Search for the cell housing the specified text and yield its [X, Y] center coordinate. 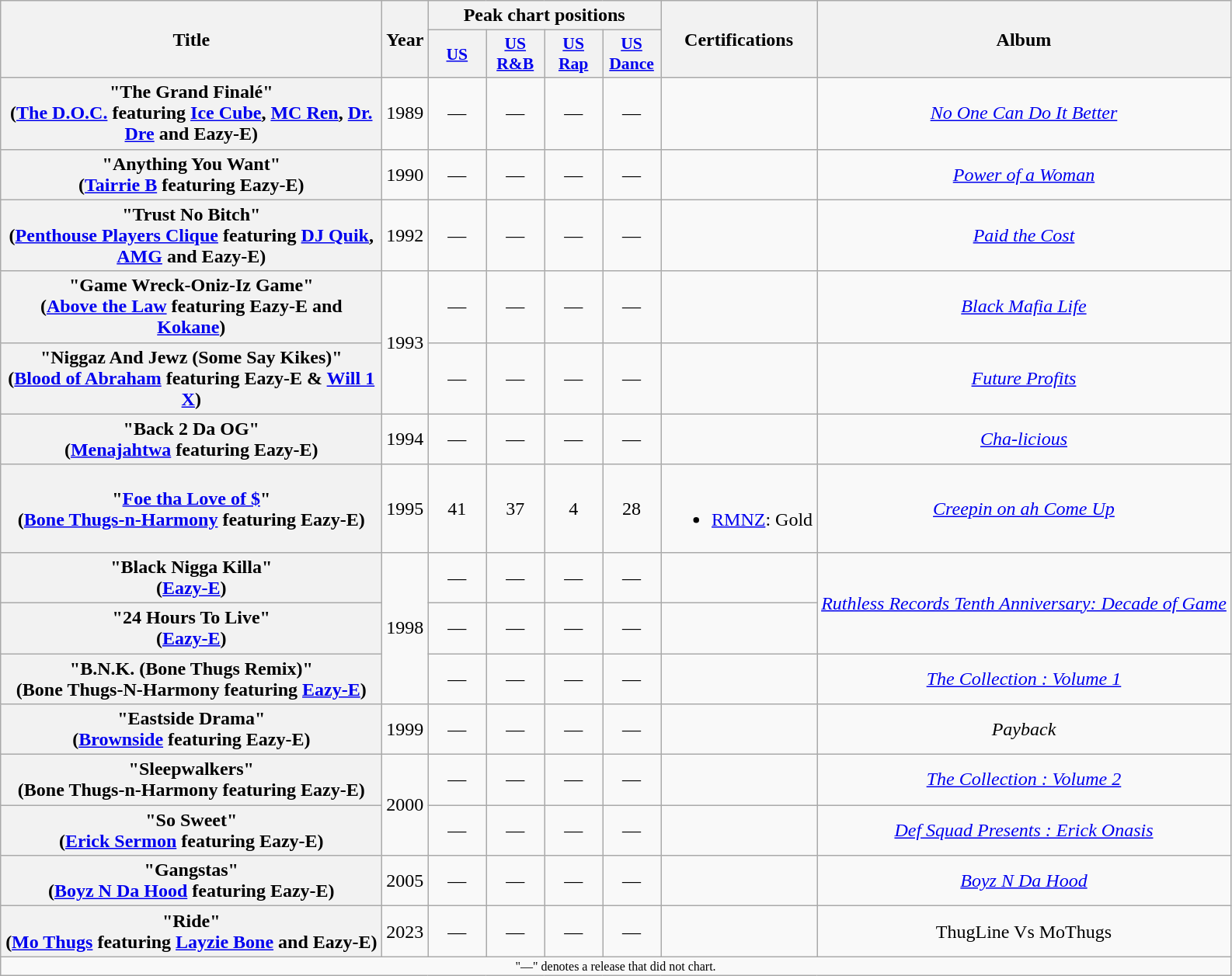
"The Grand Finalé"(The D.O.C. featuring Ice Cube, MC Ren, Dr. Dre and Eazy-E) [191, 113]
US R&B [516, 54]
Certifications [738, 39]
Year [405, 39]
Ruthless Records Tenth Anniversary: Decade of Game [1024, 603]
1990 [405, 174]
Black Mafia Life [1024, 307]
"Gangstas"(Boyz N Da Hood featuring Eazy-E) [191, 880]
Cha-licious [1024, 439]
"Black Nigga Killa"(Eazy-E) [191, 578]
"Anything You Want"(Tairrie B featuring Eazy-E) [191, 174]
Def Squad Presents : Erick Onasis [1024, 831]
Future Profits [1024, 378]
"Ride"(Mo Thugs featuring Layzie Bone and Eazy-E) [191, 932]
1999 [405, 730]
"—" denotes a release that did not chart. [616, 966]
1989 [405, 113]
The Collection : Volume 1 [1024, 679]
37 [516, 508]
2005 [405, 880]
The Collection : Volume 2 [1024, 780]
ThugLine Vs MoThugs [1024, 932]
"24 Hours To Live"(Eazy-E) [191, 627]
1993 [405, 342]
Peak chart positions [545, 16]
US Dance [632, 54]
2023 [405, 932]
4 [573, 508]
Title [191, 39]
"Back 2 Da OG"(Menajahtwa featuring Eazy-E) [191, 439]
Paid the Cost [1024, 235]
Power of a Woman [1024, 174]
"Trust No Bitch"(Penthouse Players Clique featuring DJ Quik, AMG and Eazy-E) [191, 235]
US [457, 54]
"Foe tha Love of $"(Bone Thugs-n-Harmony featuring Eazy-E) [191, 508]
RMNZ: Gold [738, 508]
"Niggaz And Jewz (Some Say Kikes)"(Blood of Abraham featuring Eazy-E & Will 1 X) [191, 378]
Creepin on ah Come Up [1024, 508]
41 [457, 508]
"B.N.K. (Bone Thugs Remix)"(Bone Thugs-N-Harmony featuring Eazy-E) [191, 679]
2000 [405, 805]
No One Can Do It Better [1024, 113]
"Eastside Drama"(Brownside featuring Eazy-E) [191, 730]
"Sleepwalkers"(Bone Thugs-n-Harmony featuring Eazy-E) [191, 780]
"So Sweet"(Erick Sermon featuring Eazy-E) [191, 831]
Album [1024, 39]
28 [632, 508]
Payback [1024, 730]
1995 [405, 508]
1994 [405, 439]
1992 [405, 235]
"Game Wreck-Oniz-Iz Game"(Above the Law featuring Eazy-E and Kokane) [191, 307]
Boyz N Da Hood [1024, 880]
1998 [405, 627]
USRap [573, 54]
